Pinpoint the cell where the given text exists, returning its (x, y) midpoint coordinate. 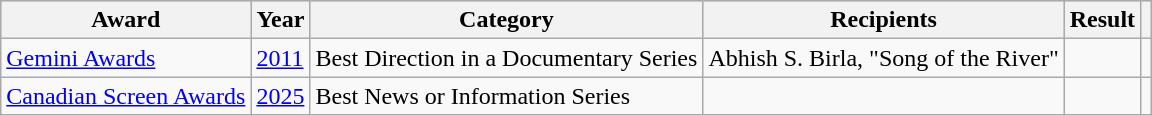
Year (280, 20)
Gemini Awards (126, 58)
2025 (280, 96)
Recipients (884, 20)
Result (1102, 20)
Abhish S. Birla, "Song of the River" (884, 58)
Canadian Screen Awards (126, 96)
Best News or Information Series (506, 96)
Award (126, 20)
2011 (280, 58)
Category (506, 20)
Best Direction in a Documentary Series (506, 58)
